Return (X, Y) of the center of cell containing provided text 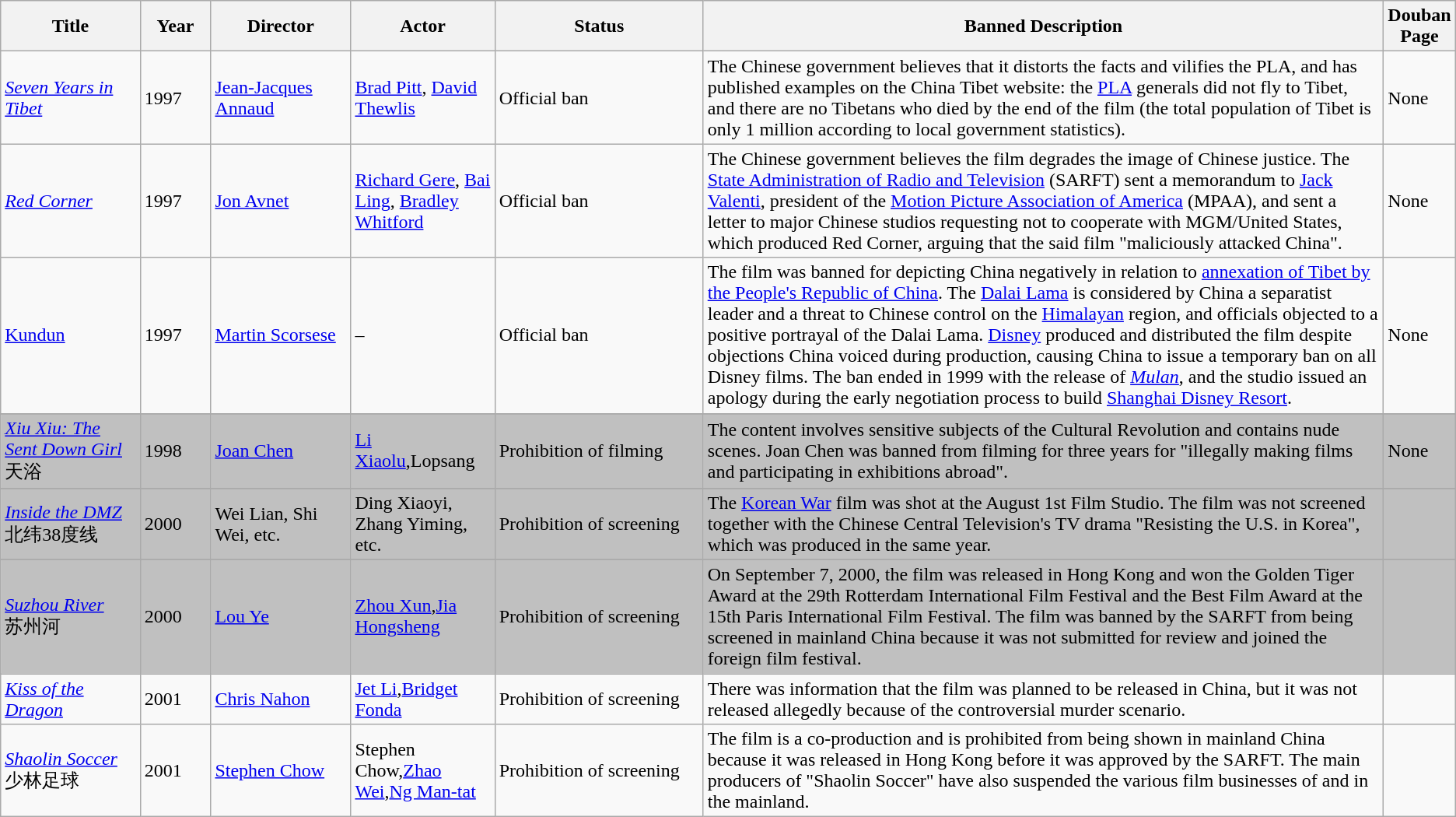
Kundun (70, 335)
Stephen Chow,Zhao Wei,Ng Man-tat (423, 770)
Jet Li,Bridget Fonda (423, 699)
Kiss of the Dragon (70, 699)
Prohibition of filming (599, 451)
Status (599, 26)
Banned Description (1044, 26)
Richard Gere, Bai Ling, Bradley Whitford (423, 201)
Chris Nahon (281, 699)
Seven Years in Tibet (70, 98)
Wei Lian, Shi Wei, etc. (281, 524)
Jean-Jacques Annaud (281, 98)
Year (176, 26)
Jon Avnet (281, 201)
Zhou Xun,Jia Hongsheng (423, 617)
Inside the DMZ北纬38度线 (70, 524)
Shaolin Soccer少林足球 (70, 770)
Title (70, 26)
Director (281, 26)
Martin Scorsese (281, 335)
Joan Chen (281, 451)
Brad Pitt, David Thewlis (423, 98)
Ding Xiaoyi, Zhang Yiming, etc. (423, 524)
– (423, 335)
Lou Ye (281, 617)
Actor (423, 26)
Li Xiaolu,Lopsang (423, 451)
Douban Page (1419, 26)
Red Corner (70, 201)
Suzhou River苏州河 (70, 617)
1998 (176, 451)
Stephen Chow (281, 770)
Xiu Xiu: The Sent Down Girl天浴 (70, 451)
